Determine the (x, y) coordinate at the center of the cell enclosing the given text.  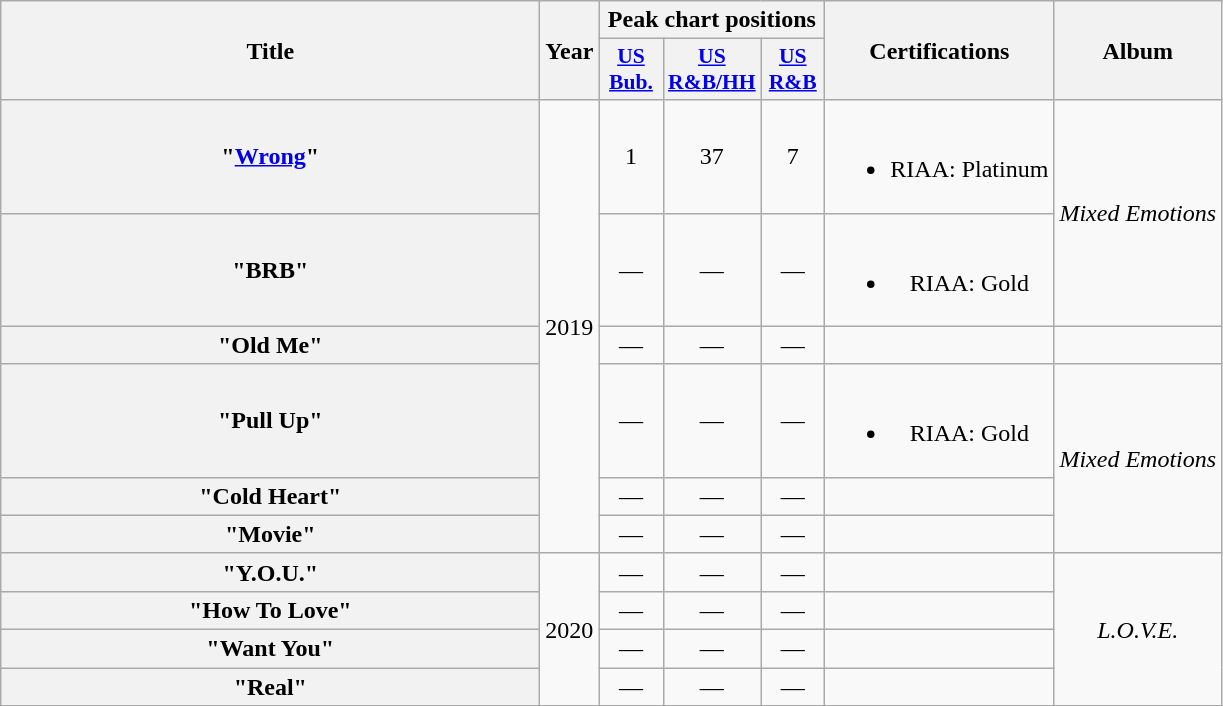
USBub. (631, 70)
L.O.V.E. (1138, 629)
"Want You" (270, 648)
Year (570, 50)
Certifications (940, 50)
USR&B (793, 70)
Peak chart positions (712, 20)
"Movie" (270, 534)
USR&B/HH (712, 70)
"Old Me" (270, 345)
Album (1138, 50)
"Real" (270, 687)
RIAA: Platinum (940, 156)
37 (712, 156)
2020 (570, 629)
7 (793, 156)
"Pull Up" (270, 420)
"How To Love" (270, 610)
"BRB" (270, 270)
1 (631, 156)
"Cold Heart" (270, 496)
"Y.O.U." (270, 572)
2019 (570, 326)
"Wrong" (270, 156)
Title (270, 50)
